Provide the (x, y) coordinate of the cell's center where the given text is located.  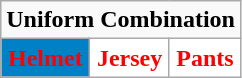
Uniform Combination (121, 20)
Helmet (46, 58)
Pants (204, 58)
Jersey (130, 58)
